Capture the cell that displays the provided text and extract its [X, Y] central coordinate. 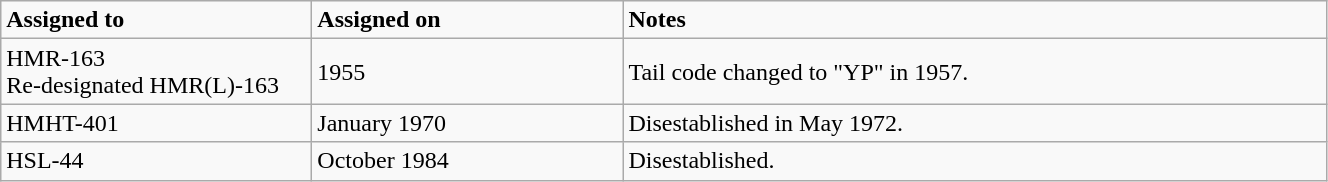
Notes [975, 20]
Disestablished. [975, 161]
Disestablished in May 1972. [975, 123]
Assigned to [156, 20]
1955 [468, 72]
HMR-163Re-designated HMR(L)-163 [156, 72]
Assigned on [468, 20]
HMHT-401 [156, 123]
HSL-44 [156, 161]
January 1970 [468, 123]
Tail code changed to "YP" in 1957. [975, 72]
October 1984 [468, 161]
